Capture the cell that displays the provided text and extract its (x, y) central coordinate. 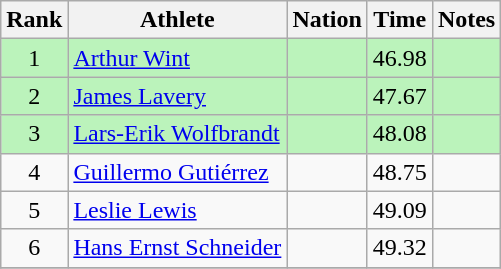
47.67 (400, 96)
Athlete (178, 20)
4 (34, 172)
48.75 (400, 172)
3 (34, 134)
Leslie Lewis (178, 210)
2 (34, 96)
6 (34, 248)
49.09 (400, 210)
Notes (466, 20)
Nation (327, 20)
Hans Ernst Schneider (178, 248)
Arthur Wint (178, 58)
48.08 (400, 134)
Rank (34, 20)
James Lavery (178, 96)
Lars-Erik Wolfbrandt (178, 134)
5 (34, 210)
1 (34, 58)
Time (400, 20)
49.32 (400, 248)
46.98 (400, 58)
Guillermo Gutiérrez (178, 172)
